Provide the [X, Y] coordinate of the cell's center where the given text is located.  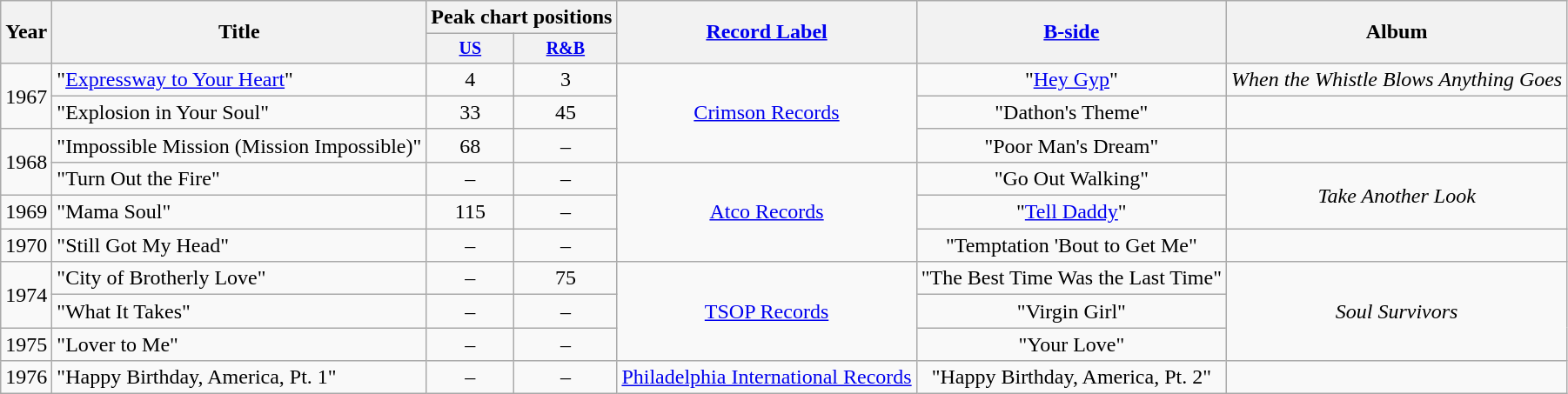
Soul Survivors [1397, 311]
45 [566, 112]
"Turn Out the Fire" [239, 178]
1974 [26, 295]
"Happy Birthday, America, Pt. 2" [1071, 377]
"The Best Time Was the Last Time" [1071, 278]
When the Whistle Blows Anything Goes [1397, 79]
Take Another Look [1397, 195]
"Tell Daddy" [1071, 212]
1976 [26, 377]
4 [470, 79]
"Temptation 'Bout to Get Me" [1071, 245]
"Still Got My Head" [239, 245]
US [470, 49]
"Expressway to Your Heart" [239, 79]
"Dathon's Theme" [1071, 112]
33 [470, 112]
"What It Takes" [239, 311]
"Explosion in Your Soul" [239, 112]
"Mama Soul" [239, 212]
"Go Out Walking" [1071, 178]
"Poor Man's Dream" [1071, 145]
Title [239, 32]
Album [1397, 32]
1975 [26, 344]
Atco Records [767, 211]
Crimson Records [767, 112]
Record Label [767, 32]
R&B [566, 49]
TSOP Records [767, 311]
68 [470, 145]
Year [26, 32]
3 [566, 79]
1967 [26, 96]
Peak chart positions [522, 17]
B-side [1071, 32]
"City of Brotherly Love" [239, 278]
"Impossible Mission (Mission Impossible)" [239, 145]
Philadelphia International Records [767, 377]
1970 [26, 245]
"Happy Birthday, America, Pt. 1" [239, 377]
"Your Love" [1071, 344]
"Virgin Girl" [1071, 311]
"Hey Gyp" [1071, 79]
1969 [26, 212]
75 [566, 278]
1968 [26, 162]
115 [470, 212]
"Lover to Me" [239, 344]
